Return (X, Y) of the center of cell containing provided text 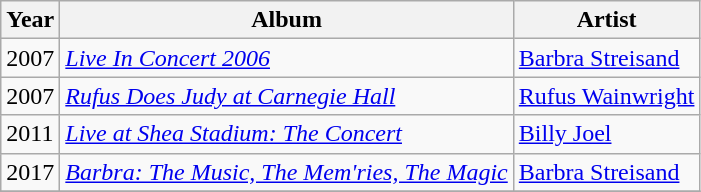
Barbra: The Music, The Mem'ries, The Magic (286, 172)
2017 (30, 172)
Live In Concert 2006 (286, 58)
Album (286, 20)
Rufus Wainwright (606, 96)
Billy Joel (606, 134)
Year (30, 20)
Live at Shea Stadium: The Concert (286, 134)
Artist (606, 20)
Rufus Does Judy at Carnegie Hall (286, 96)
2011 (30, 134)
